Determine the [x, y] coordinate at the center of the cell enclosing the given text.  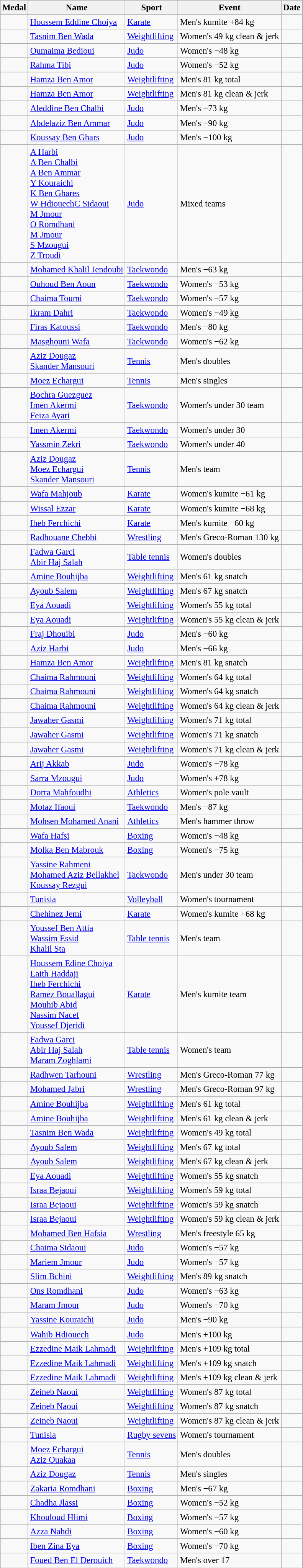
Men's 67 kg clean & jerk [230, 1162]
Men's −63 kg [230, 269]
Men's Greco-Roman 97 kg [230, 1090]
Fadwa GarciAbir Haj SalahMaram Zoghlami [77, 1050]
Women's +78 kg [230, 778]
Men's Greco-Roman 130 kg [230, 537]
Moez EcharguiAziz Ouakaa [77, 1454]
Molka Ben Mabrouk [77, 850]
Men's 67 kg total [230, 1147]
Men's kumite +84 kg [230, 22]
Rahma Tibi [77, 65]
Aziz DougazSkander Mansouri [77, 361]
Men's +109 kg clean & jerk [230, 1377]
Ouhoud Ben Aoun [77, 284]
Men's 61 kg clean & jerk [230, 1118]
Women's kumite −61 kg [230, 494]
Women's −53 kg [230, 284]
Date [292, 8]
Aziz Dougaz [77, 1474]
Women's 64 kg total [230, 677]
Name [77, 8]
Chaima Toumi [77, 298]
Yassmin Zekri [77, 444]
Abdelaziz Ben Ammar [77, 123]
Men's over 17 [230, 1561]
Women's team [230, 1050]
Yassine Kouraichi [77, 1320]
Women's −62 kg [230, 341]
Medal [15, 8]
Men's 81 kg snatch [230, 663]
Women's 55 kg clean & jerk [230, 619]
Women's −63 kg [230, 1291]
Aziz DougazMoez EcharguiSkander Mansouri [77, 469]
Women's −60 kg [230, 1532]
Youssef Ben AttiaWassim EssidKhalil Sta [77, 939]
Mixed teams [230, 203]
Wahib Hdiouech [77, 1334]
Men's 67 kg snatch [230, 591]
Aleddine Ben Chalbi [77, 108]
Men's +109 kg snatch [230, 1363]
Mohsen Mohamed Anani [77, 821]
Men's hammer throw [230, 821]
Men's −73 kg [230, 108]
Women's 71 kg snatch [230, 735]
Men's −66 kg [230, 649]
Masghouni Wafa [77, 341]
Iheb Ferchichi [77, 523]
Women's kumite −68 kg [230, 508]
Wafa Mahjoub [77, 494]
Men's −87 kg [230, 807]
Mohamed Ben Hafsia [77, 1234]
Women's 49 kg clean & jerk [230, 36]
Yassine RahmeniMohamed Aziz BellakhelKoussay Rezgui [77, 875]
Women's 59 kg snatch [230, 1204]
Women's 87 kg snatch [230, 1406]
Women's 64 kg clean & jerk [230, 706]
Fraj Dhouibi [77, 634]
Men's −60 kg [230, 634]
Oumaima Bedioui [77, 51]
Iben Zina Eya [77, 1546]
Women's 55 kg snatch [230, 1176]
Aziz Harbi [77, 649]
Sport [152, 8]
Radhouane Chebbi [77, 537]
Men's −80 kg [230, 327]
Ikram Dahri [77, 313]
Men's 81 kg total [230, 80]
Wissal Ezzar [77, 508]
Event [230, 8]
Women's 59 kg total [230, 1190]
Maram Jmour [77, 1305]
Arij Akkab [77, 764]
Chaima Sidaoui [77, 1248]
Women's doubles [230, 557]
Houssem Eddine Choiya [77, 22]
Women's −49 kg [230, 313]
Foued Ben El Derouich [77, 1561]
Women's 59 kg clean & jerk [230, 1219]
Men's freestyle 65 kg [230, 1234]
Mohamed Khalil Jendoubi [77, 269]
Women's 71 kg clean & jerk [230, 749]
Firas Katoussi [77, 327]
Fadwa GarciAbir Haj Salah [77, 557]
Ons Romdhani [77, 1291]
Men's 81 kg clean & jerk [230, 94]
Radhwen Tarhouni [77, 1075]
Mariem Jmour [77, 1262]
Men's kumite team [230, 995]
Houssem Edine ChoiyaLaith HaddajiIheb FerchichiRamez BouallaguiMouhib AbidNassim NacefYoussef Djeridi [77, 995]
Men's −67 kg [230, 1489]
Women's under 30 [230, 430]
Men's 61 kg snatch [230, 577]
A HarbiA Ben ChalbiA Ben AmmarY KouraichiK Ben GharesW HdiouechC SidaouiM JmourO RomdhaniM JmourS MzouguiZ Troudi [77, 203]
Women's 87 kg total [230, 1392]
Dorra Mahfoudhi [77, 792]
Mohamed Jabri [77, 1090]
Volleyball [152, 900]
Imen Akermi [77, 430]
Zakaria Romdhani [77, 1489]
Women's kumite +68 kg [230, 914]
Men's +100 kg [230, 1334]
Women's 87 kg clean & jerk [230, 1421]
Bochra GuezguezImen AkermiFeiza Ayari [77, 405]
Men's 89 kg snatch [230, 1276]
Men's 61 kg total [230, 1104]
Wafa Hafsi [77, 836]
Women's 64 kg snatch [230, 691]
Men's Greco-Roman 77 kg [230, 1075]
Women's under 30 team [230, 405]
Men's under 30 team [230, 875]
Women's −75 kg [230, 850]
Women's 71 kg total [230, 721]
Women's −78 kg [230, 764]
Women's 55 kg total [230, 605]
Slim Bchini [77, 1276]
Moez Echargui [77, 381]
Chehinez Jemi [77, 914]
Khouloud Hlimi [77, 1517]
Men's +109 kg total [230, 1348]
Azza Nahdi [77, 1532]
Chadha Jlassi [77, 1503]
Men's −100 kg [230, 137]
Women's under 40 [230, 444]
Women's pole vault [230, 792]
Rugby sevens [152, 1435]
Motaz Ifaoui [77, 807]
Men's kumite −60 kg [230, 523]
Women's 49 kg total [230, 1132]
Sarra Mzougui [77, 778]
Koussay Ben Ghars [77, 137]
